Identify which cell holds the provided text, then report its (X, Y) central coordinate. 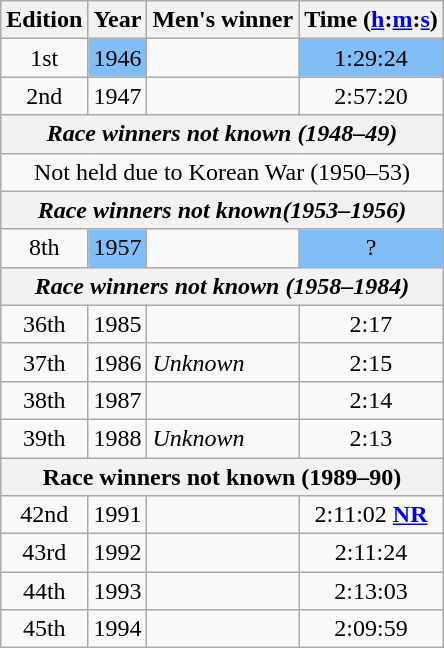
1:29:24 (372, 58)
1985 (118, 324)
1986 (118, 362)
38th (44, 400)
? (372, 248)
37th (44, 362)
2nd (44, 96)
1992 (118, 553)
1987 (118, 400)
2:13 (372, 438)
2:13:03 (372, 591)
45th (44, 629)
Edition (44, 20)
1957 (118, 248)
Race winners not known (1948–49) (222, 134)
1947 (118, 96)
Men's winner (223, 20)
2:11:24 (372, 553)
Not held due to Korean War (1950–53) (222, 172)
1994 (118, 629)
2:15 (372, 362)
2:11:02 NR (372, 515)
2:17 (372, 324)
2:09:59 (372, 629)
43rd (44, 553)
Race winners not known(1953–1956) (222, 210)
Year (118, 20)
1991 (118, 515)
8th (44, 248)
Race winners not known (1958–1984) (222, 286)
2:57:20 (372, 96)
1st (44, 58)
36th (44, 324)
Race winners not known (1989–90) (222, 477)
2:14 (372, 400)
1946 (118, 58)
1988 (118, 438)
Time (h:m:s) (372, 20)
39th (44, 438)
42nd (44, 515)
44th (44, 591)
1993 (118, 591)
